For the text-containing cell, return its midpoint in [X, Y] coordinate format. 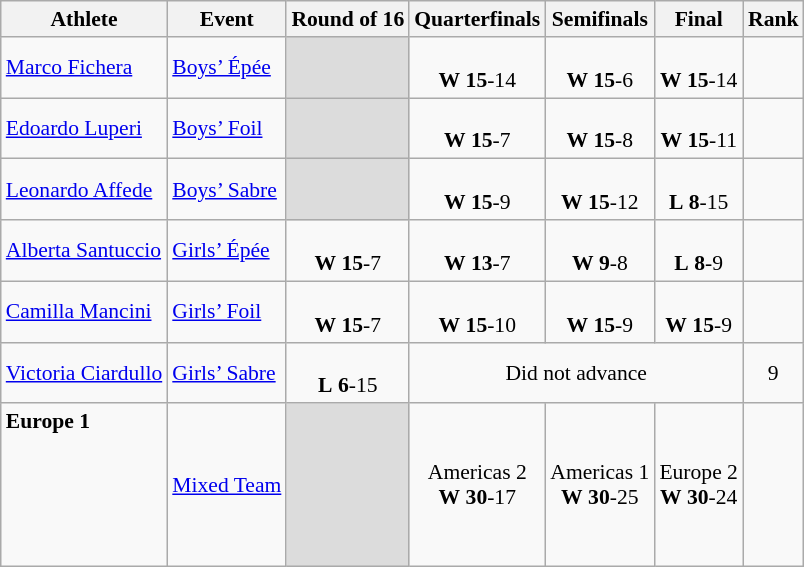
Mixed Team [226, 486]
Leonardo Affede [84, 190]
Camilla Mancini [84, 312]
W 15-8 [600, 128]
Did not advance [576, 372]
Rank [774, 19]
W 15-12 [600, 190]
Quarterfinals [477, 19]
Victoria Ciardullo [84, 372]
L 8-9 [698, 250]
Americas 2 W 30-17 [477, 486]
Europe 2 W 30-24 [698, 486]
W 15-10 [477, 312]
Final [698, 19]
Girls’ Sabre [226, 372]
Edoardo Luperi [84, 128]
L 6-15 [348, 372]
Athlete [84, 19]
Europe 1 [84, 486]
9 [774, 372]
W 15-6 [600, 68]
L 8-15 [698, 190]
Semifinals [600, 19]
Round of 16 [348, 19]
W 13-7 [477, 250]
Boys’ Foil [226, 128]
W 9-8 [600, 250]
Girls’ Épée [226, 250]
Girls’ Foil [226, 312]
W 15-11 [698, 128]
Event [226, 19]
Boys’ Sabre [226, 190]
Marco Fichera [84, 68]
Americas 1 W 30-25 [600, 486]
Alberta Santuccio [84, 250]
Boys’ Épée [226, 68]
